Scan for the cell matching the given text and deliver its [x, y] coordinate at center. 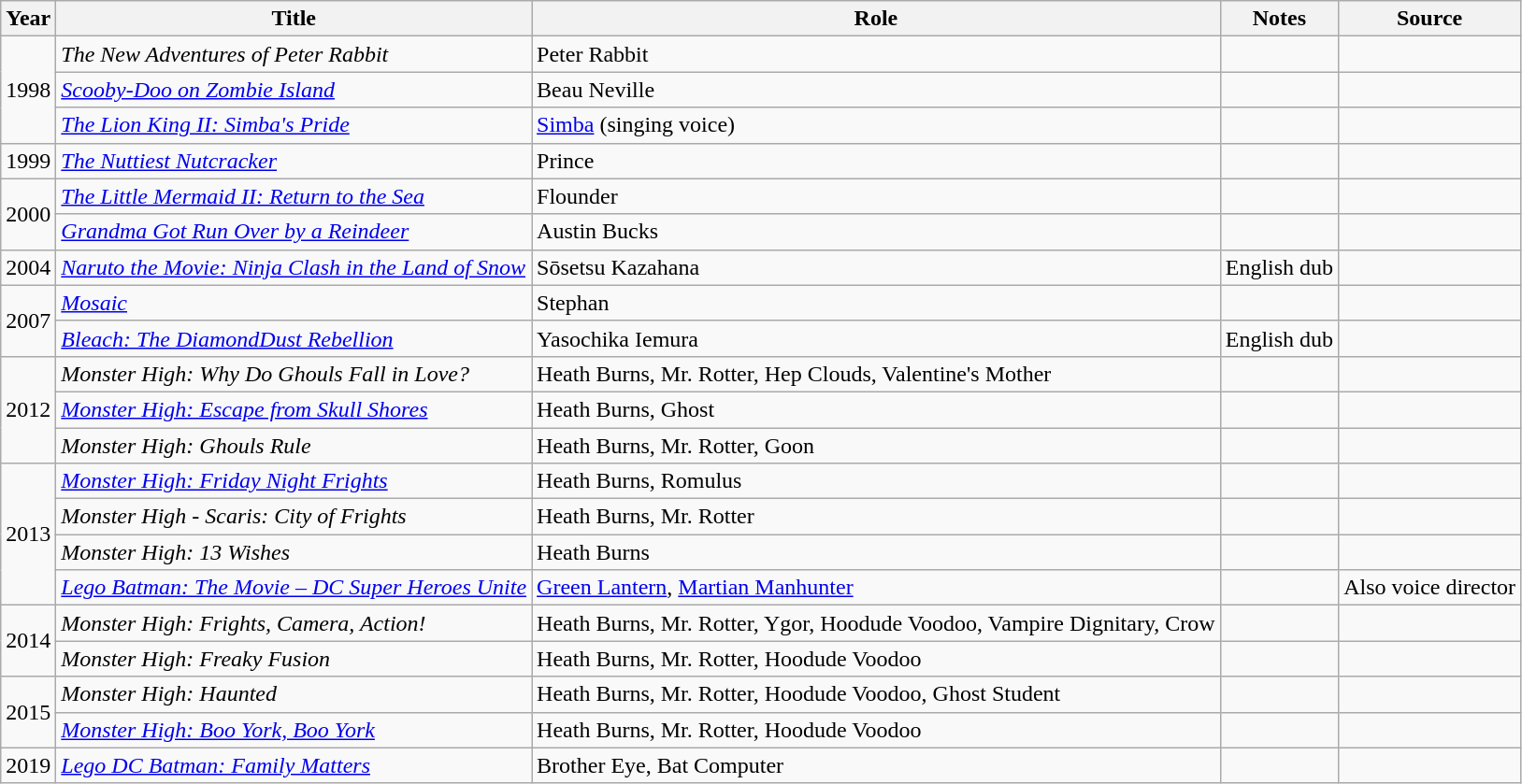
Peter Rabbit [877, 54]
2014 [28, 641]
Bleach: The DiamondDust Rebellion [294, 338]
Monster High: Friday Night Frights [294, 481]
The Little Mermaid II: Return to the Sea [294, 196]
2015 [28, 712]
Heath Burns, Mr. Rotter, Goon [877, 446]
Monster High: Haunted [294, 694]
Heath Burns, Ghost [877, 409]
Green Lantern, Martian Manhunter [877, 588]
Monster High: Ghouls Rule [294, 446]
Heath Burns [877, 552]
Monster High: Why Do Ghouls Fall in Love? [294, 374]
Heath Burns, Mr. Rotter, Ygor, Hoodude Voodoo, Vampire Dignitary, Crow [877, 623]
Flounder [877, 196]
Heath Burns, Mr. Rotter, Hep Clouds, Valentine's Mother [877, 374]
Source [1430, 19]
The Lion King II: Simba's Pride [294, 125]
Monster High: Freaky Fusion [294, 659]
Heath Burns, Mr. Rotter, Hoodude Voodoo, Ghost Student [877, 694]
Monster High: Escape from Skull Shores [294, 409]
2019 [28, 765]
Austin Bucks [877, 232]
2007 [28, 321]
The New Adventures of Peter Rabbit [294, 54]
Sōsetsu Kazahana [877, 267]
Yasochika Iemura [877, 338]
Title [294, 19]
Monster High - Scaris: City of Frights [294, 517]
2004 [28, 267]
Heath Burns, Romulus [877, 481]
Simba (singing voice) [877, 125]
Naruto the Movie: Ninja Clash in the Land of Snow [294, 267]
Lego Batman: The Movie – DC Super Heroes Unite [294, 588]
1999 [28, 161]
Beau Neville [877, 90]
Monster High: 13 Wishes [294, 552]
Heath Burns, Mr. Rotter [877, 517]
2012 [28, 409]
2000 [28, 214]
Year [28, 19]
Mosaic [294, 303]
Scooby-Doo on Zombie Island [294, 90]
Role [877, 19]
Stephan [877, 303]
Brother Eye, Bat Computer [877, 765]
Notes [1279, 19]
Monster High: Boo York, Boo York [294, 730]
Grandma Got Run Over by a Reindeer [294, 232]
Monster High: Frights, Camera, Action! [294, 623]
Lego DC Batman: Family Matters [294, 765]
Prince [877, 161]
Also voice director [1430, 588]
2013 [28, 535]
1998 [28, 90]
The Nuttiest Nutcracker [294, 161]
